Find where the given text appears and provide that cell's center as (X, Y) coordinate. 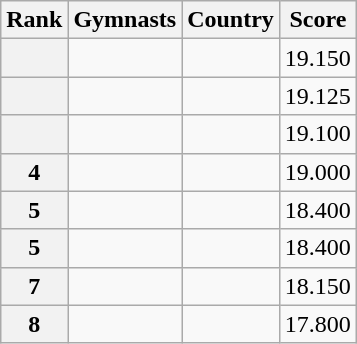
19.150 (318, 58)
Country (231, 20)
Rank (34, 20)
8 (34, 324)
19.000 (318, 172)
4 (34, 172)
7 (34, 286)
19.125 (318, 96)
Score (318, 20)
18.150 (318, 286)
17.800 (318, 324)
19.100 (318, 134)
Gymnasts (125, 20)
